Extract the [x, y] coordinate from the center of the cell holding the provided text.  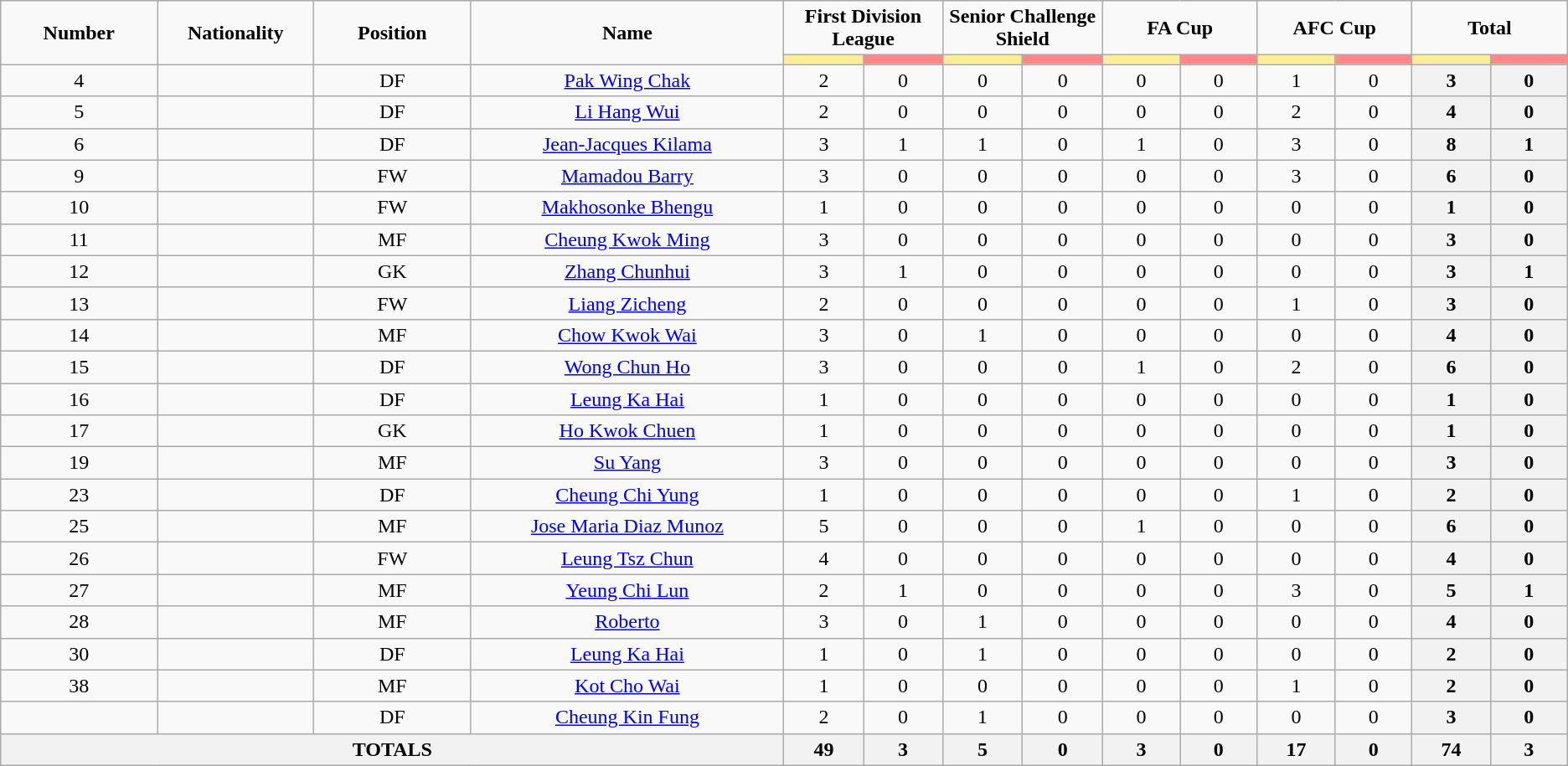
Chow Kwok Wai [627, 335]
9 [79, 176]
27 [79, 590]
Name [627, 33]
23 [79, 495]
Kot Cho Wai [627, 686]
49 [824, 749]
10 [79, 208]
13 [79, 303]
Number [79, 33]
Makhosonke Bhengu [627, 208]
28 [79, 622]
14 [79, 335]
38 [79, 686]
Ho Kwok Chuen [627, 431]
TOTALS [392, 749]
30 [79, 654]
Wong Chun Ho [627, 367]
Nationality [236, 33]
First Division League [863, 28]
26 [79, 558]
FA Cup [1179, 28]
8 [1451, 144]
Cheung Kin Fung [627, 717]
AFC Cup [1335, 28]
Pak Wing Chak [627, 80]
Leung Tsz Chun [627, 558]
Su Yang [627, 463]
Mamadou Barry [627, 176]
16 [79, 399]
Jose Maria Diaz Munoz [627, 527]
74 [1451, 749]
12 [79, 271]
Liang Zicheng [627, 303]
Cheung Kwok Ming [627, 239]
Yeung Chi Lun [627, 590]
Jean-Jacques Kilama [627, 144]
Cheung Chi Yung [627, 495]
Li Hang Wui [627, 112]
Senior Challenge Shield [1022, 28]
Roberto [627, 622]
19 [79, 463]
Position [392, 33]
Total [1490, 28]
25 [79, 527]
Zhang Chunhui [627, 271]
11 [79, 239]
15 [79, 367]
